Detect which cell encompasses the target text, then output its (X, Y) center coordinate. 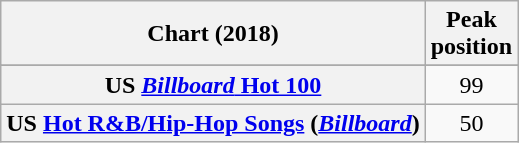
Peakposition (471, 34)
99 (471, 85)
US Hot R&B/Hip-Hop Songs (Billboard) (213, 123)
Chart (2018) (213, 34)
US Billboard Hot 100 (213, 85)
50 (471, 123)
